For the text-containing cell, return its midpoint in [x, y] coordinate format. 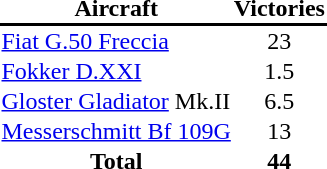
Messerschmitt Bf 109G [116, 131]
23 [279, 41]
6.5 [279, 101]
1.5 [279, 71]
Gloster Gladiator Mk.II [116, 101]
13 [279, 131]
Fiat G.50 Freccia [116, 41]
Fokker D.XXI [116, 71]
